Detect which cell encompasses the target text, then output its [X, Y] center coordinate. 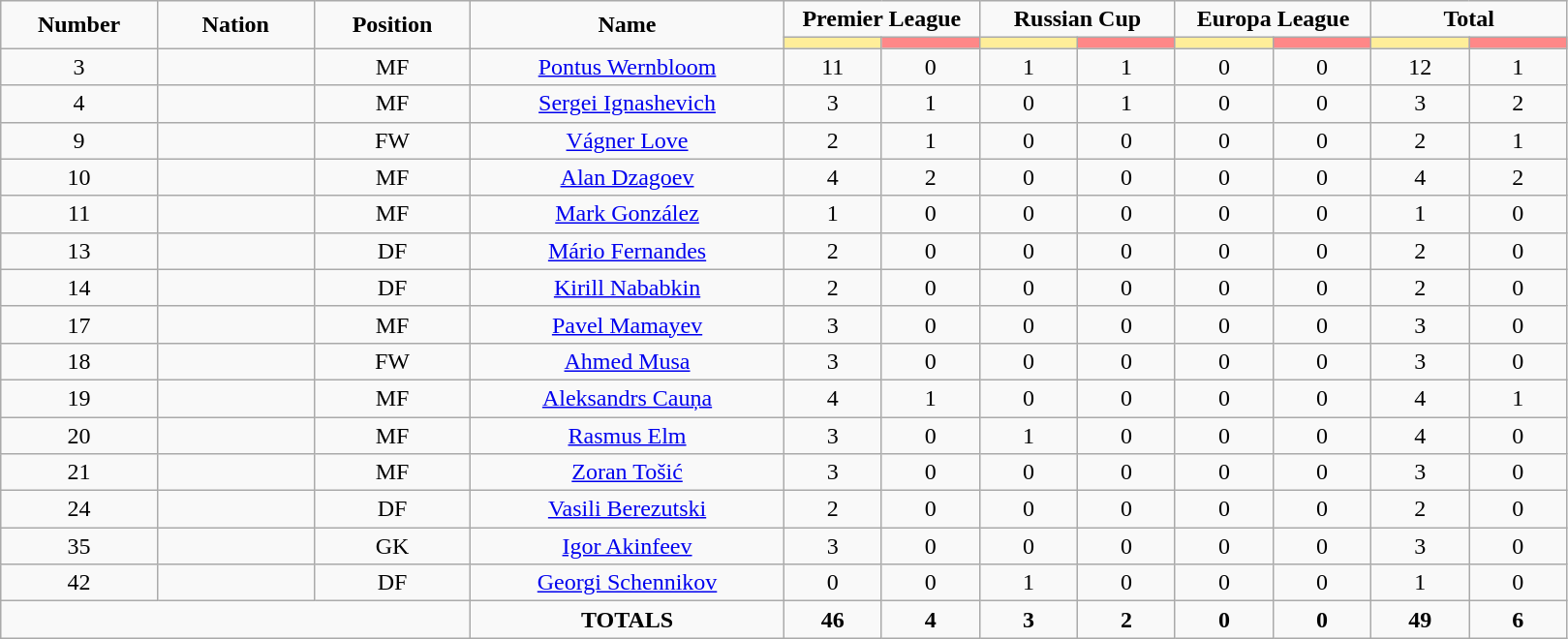
14 [79, 288]
Pontus Wernbloom [628, 67]
Zoran Tošić [628, 472]
Vasili Berezutski [628, 509]
13 [79, 251]
TOTALS [628, 620]
Nation [235, 25]
Pavel Mamayev [628, 324]
Position [392, 25]
Aleksandrs Cauņa [628, 398]
Sergei Ignashevich [628, 104]
Name [628, 25]
Rasmus Elm [628, 435]
Mário Fernandes [628, 251]
17 [79, 324]
GK [392, 546]
19 [79, 398]
9 [79, 140]
Russian Cup [1077, 19]
Total [1469, 19]
Ahmed Musa [628, 361]
35 [79, 546]
10 [79, 177]
24 [79, 509]
Number [79, 25]
18 [79, 361]
Premier League [881, 19]
49 [1420, 620]
Igor Akinfeev [628, 546]
46 [833, 620]
20 [79, 435]
Mark González [628, 214]
Kirill Nababkin [628, 288]
6 [1519, 620]
Georgi Schennikov [628, 583]
Europa League [1273, 19]
12 [1420, 67]
Alan Dzagoev [628, 177]
Vágner Love [628, 140]
42 [79, 583]
21 [79, 472]
